Determine the (X, Y) coordinate at the center of the cell enclosing the given text.  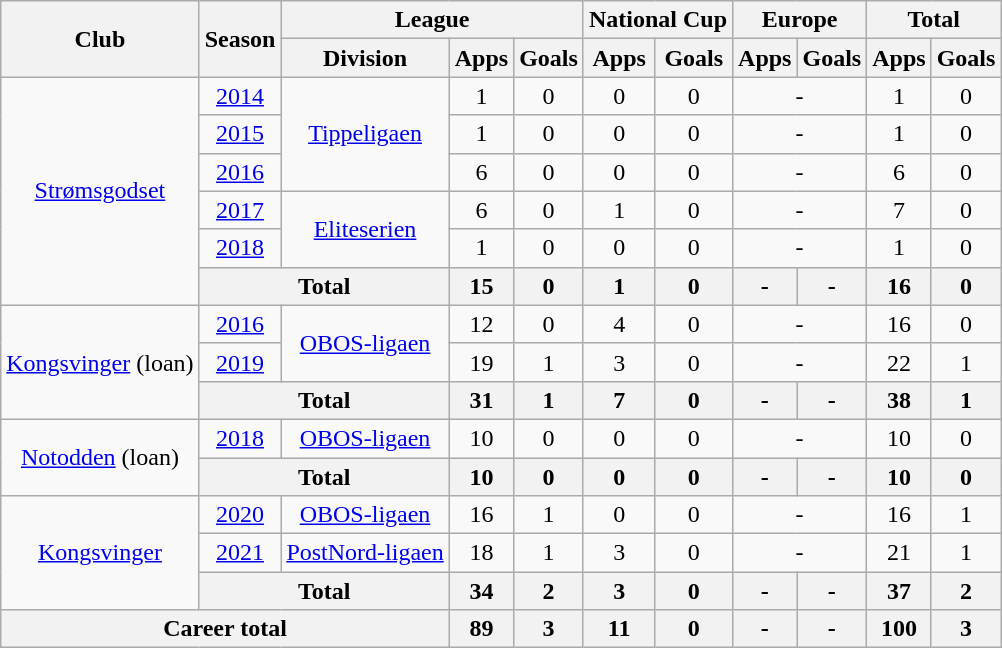
2019 (240, 362)
31 (481, 400)
Kongsvinger (loan) (100, 362)
2015 (240, 134)
19 (481, 362)
37 (899, 591)
34 (481, 591)
Club (100, 39)
Europe (800, 20)
Career total (225, 629)
League (432, 20)
Notodden (loan) (100, 457)
Kongsvinger (100, 553)
Strømsgodset (100, 191)
2021 (240, 553)
18 (481, 553)
38 (899, 400)
11 (619, 629)
PostNord-ligaen (365, 553)
2014 (240, 96)
12 (481, 324)
Tippeligaen (365, 134)
Season (240, 39)
2017 (240, 210)
21 (899, 553)
Division (365, 58)
Eliteserien (365, 229)
89 (481, 629)
National Cup (658, 20)
22 (899, 362)
100 (899, 629)
4 (619, 324)
15 (481, 286)
2020 (240, 515)
